Determine the [X, Y] coordinate at the center of the cell enclosing the given text.  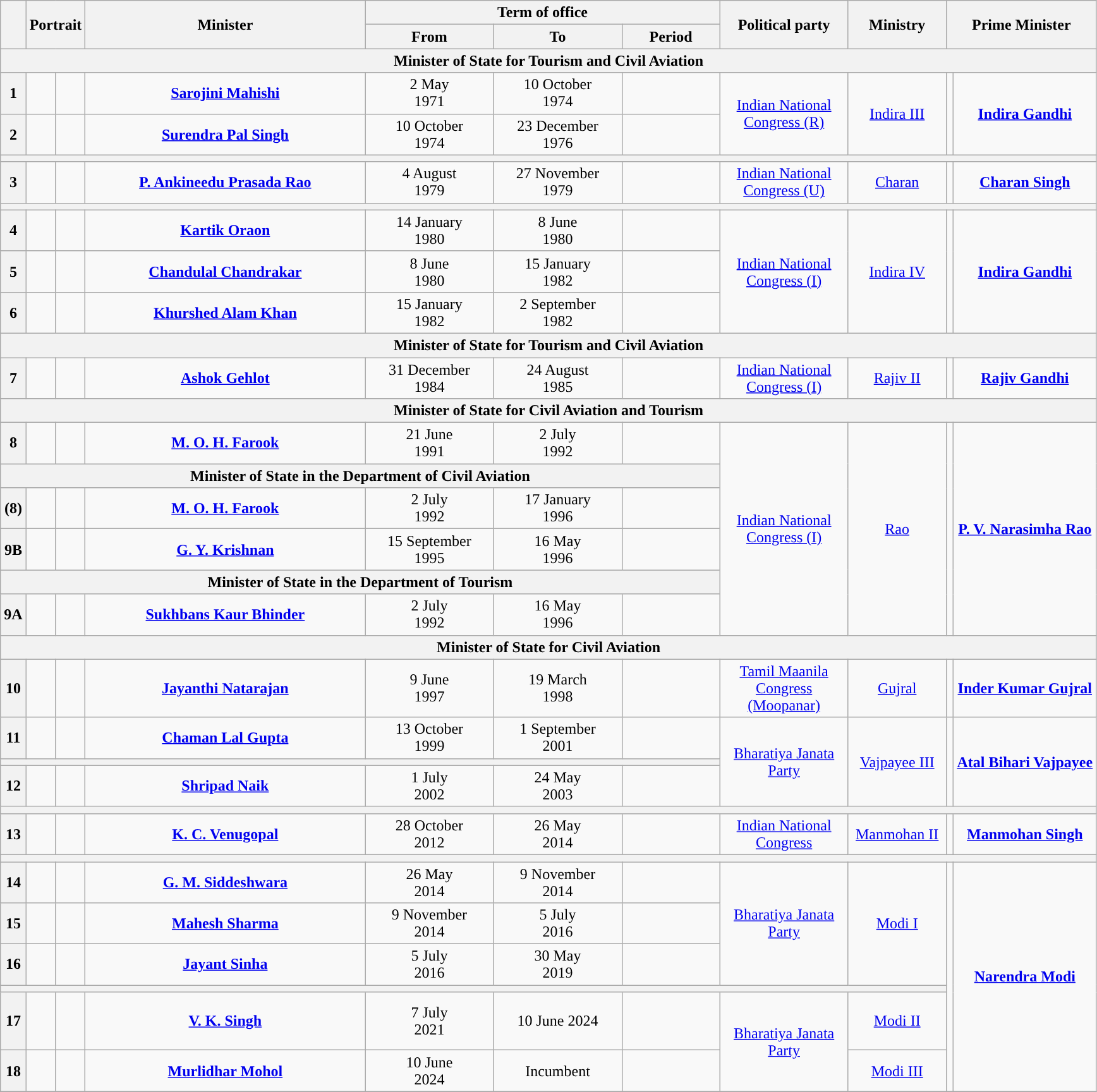
Rajiv Gandhi [1025, 378]
11 [13, 738]
12 [13, 786]
1 [13, 94]
7 July2021 [430, 1021]
28 October2012 [430, 834]
Indian National Congress (R) [784, 114]
5 [13, 272]
21 June1991 [430, 444]
2 [13, 134]
Modi III [897, 1071]
24 August1985 [557, 378]
Modi II [897, 1021]
Ministry [897, 25]
Sarojini Mahishi [225, 94]
Jayanthi Natarajan [225, 688]
7 [13, 378]
(8) [13, 508]
Mahesh Sharma [225, 924]
Atal Bihari Vajpayee [1025, 762]
15 [13, 924]
Minister [225, 25]
Shripad Naik [225, 786]
Rajiv II [897, 378]
Jayant Sinha [225, 964]
9 June1997 [430, 688]
Murlidhar Mohol [225, 1071]
Narendra Modi [1025, 977]
10 June 2024 [557, 1021]
P. Ankineedu Prasada Rao [225, 182]
Minister of State in the Department of Tourism [360, 582]
G. Y. Krishnan [225, 550]
6 [13, 312]
Incumbent [557, 1071]
13 October1999 [430, 738]
14 [13, 882]
Indira IV [897, 272]
17 [13, 1021]
17 January1996 [557, 508]
2 September1982 [557, 312]
4 [13, 230]
Indira III [897, 114]
Manmohan II [897, 834]
Surendra Pal Singh [225, 134]
10 [13, 688]
Prime Minister [1021, 25]
24 May2003 [557, 786]
From [430, 37]
Manmohan Singh [1025, 834]
Term of office [542, 13]
31 December1984 [430, 378]
2 May1971 [430, 94]
Gujral [897, 688]
Vajpayee III [897, 762]
Chaman Lal Gupta [225, 738]
16 [13, 964]
9A [13, 614]
27 November1979 [557, 182]
14 January1980 [430, 230]
8 [13, 444]
Sukhbans Kaur Bhinder [225, 614]
4 August1979 [430, 182]
30 May2019 [557, 964]
Rao [897, 529]
V. K. Singh [225, 1021]
15 September1995 [430, 550]
Indian National Congress (U) [784, 182]
Inder Kumar Gujral [1025, 688]
Period [671, 37]
9B [13, 550]
Charan [897, 182]
Modi I [897, 924]
3 [13, 182]
K. C. Venugopal [225, 834]
P. V. Narasimha Rao [1025, 529]
Minister of State for Civil Aviation and Tourism [548, 411]
1 September2001 [557, 738]
Tamil Maanila Congress (Moopanar) [784, 688]
Minister of State in the Department of Civil Aviation [360, 476]
Ashok Gehlot [225, 378]
Portrait [56, 25]
23 December1976 [557, 134]
Indian National Congress [784, 834]
G. M. Siddeshwara [225, 882]
Minister of State for Civil Aviation [548, 647]
Kartik Oraon [225, 230]
19 March1998 [557, 688]
Khurshed Alam Khan [225, 312]
18 [13, 1071]
13 [13, 834]
Chandulal Chandrakar [225, 272]
Charan Singh [1025, 182]
To [557, 37]
10 June2024 [430, 1071]
Political party [784, 25]
1 July2002 [430, 786]
